Output the [x, y] coordinate of the center of the cell containing the given text.  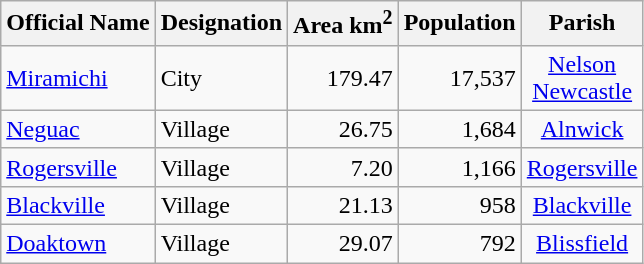
Doaktown [78, 244]
7.20 [344, 167]
179.47 [344, 78]
Parish [582, 24]
Alnwick [582, 129]
NelsonNewcastle [582, 78]
1,166 [460, 167]
792 [460, 244]
Designation [221, 24]
958 [460, 205]
Miramichi [78, 78]
1,684 [460, 129]
21.13 [344, 205]
Official Name [78, 24]
City [221, 78]
Neguac [78, 129]
Area km2 [344, 24]
17,537 [460, 78]
Population [460, 24]
29.07 [344, 244]
Blissfield [582, 244]
26.75 [344, 129]
